Search for the cell housing the specified text and yield its [X, Y] center coordinate. 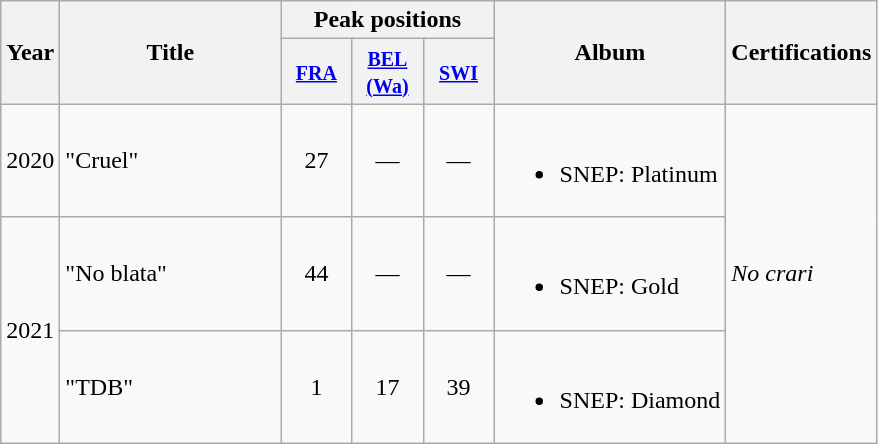
"No blata" [170, 274]
SNEP: Diamond [610, 386]
27 [316, 160]
"TDB" [170, 386]
2021 [30, 330]
SWI [458, 72]
BEL(Wa) [388, 72]
Album [610, 52]
39 [458, 386]
"Cruel" [170, 160]
Title [170, 52]
SNEP: Platinum [610, 160]
SNEP: Gold [610, 274]
1 [316, 386]
Peak positions [388, 20]
44 [316, 274]
17 [388, 386]
2020 [30, 160]
Year [30, 52]
No crari [802, 274]
Certifications [802, 52]
FRA [316, 72]
